Detect which cell encompasses the target text, then output its (X, Y) center coordinate. 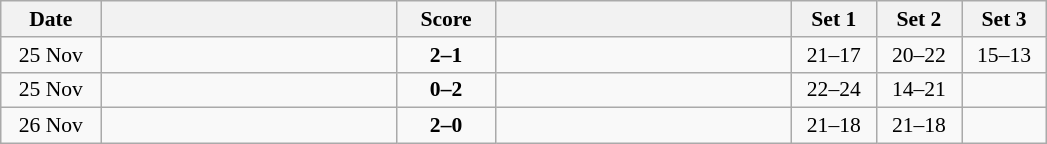
15–13 (1004, 55)
Set 1 (834, 19)
2–1 (446, 55)
20–22 (918, 55)
0–2 (446, 90)
21–17 (834, 55)
26 Nov (51, 126)
Date (51, 19)
2–0 (446, 126)
Set 3 (1004, 19)
Set 2 (918, 19)
14–21 (918, 90)
22–24 (834, 90)
Score (446, 19)
